Find where the given text appears and provide that cell's center as (x, y) coordinate. 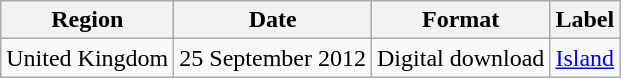
Format (461, 20)
25 September 2012 (273, 58)
Label (585, 20)
Date (273, 20)
Island (585, 58)
United Kingdom (88, 58)
Region (88, 20)
Digital download (461, 58)
